Scan for the cell matching the given text and deliver its (x, y) coordinate at center. 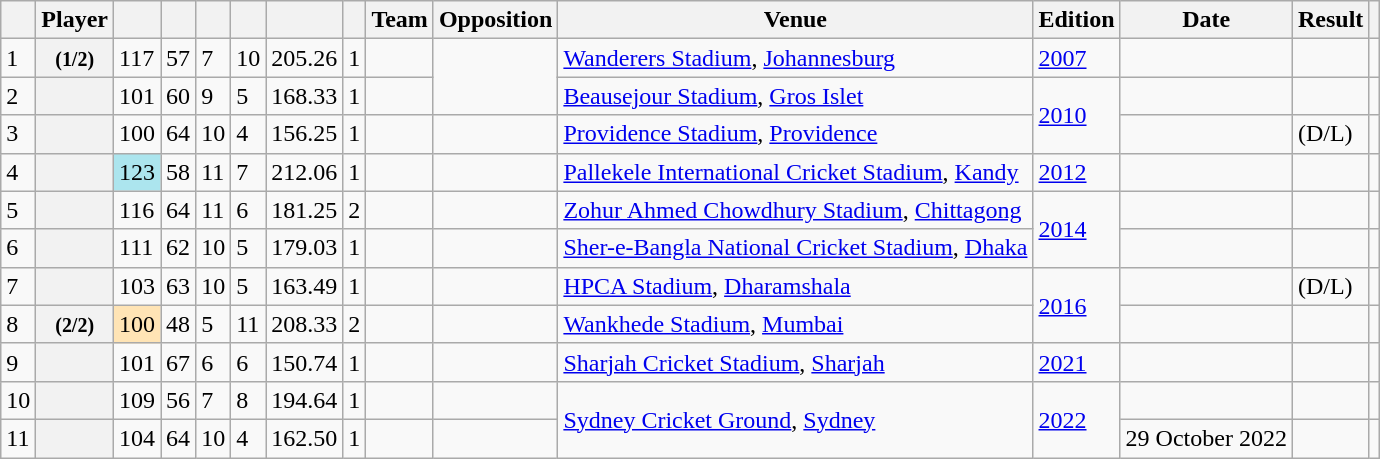
179.03 (304, 248)
168.33 (304, 96)
2021 (1076, 362)
2007 (1076, 58)
Venue (796, 20)
2016 (1076, 305)
162.50 (304, 438)
103 (138, 286)
Pallekele International Cricket Stadium, Kandy (796, 172)
Date (1206, 20)
163.49 (304, 286)
58 (178, 172)
Zohur Ahmed Chowdhury Stadium, Chittagong (796, 210)
208.33 (304, 324)
(1/2) (75, 58)
Player (75, 20)
48 (178, 324)
117 (138, 58)
60 (178, 96)
HPCA Stadium, Dharamshala (796, 286)
116 (138, 210)
2022 (1076, 419)
Sharjah Cricket Stadium, Sharjah (796, 362)
194.64 (304, 400)
156.25 (304, 134)
63 (178, 286)
2012 (1076, 172)
150.74 (304, 362)
(2/2) (75, 324)
57 (178, 58)
2010 (1076, 115)
29 October 2022 (1206, 438)
Result (1330, 20)
56 (178, 400)
123 (138, 172)
Team (400, 20)
67 (178, 362)
111 (138, 248)
62 (178, 248)
205.26 (304, 58)
Providence Stadium, Providence (796, 134)
Opposition (495, 20)
Wankhede Stadium, Mumbai (796, 324)
Edition (1076, 20)
Sydney Cricket Ground, Sydney (796, 419)
109 (138, 400)
Wanderers Stadium, Johannesburg (796, 58)
Sher-e-Bangla National Cricket Stadium, Dhaka (796, 248)
212.06 (304, 172)
Beausejour Stadium, Gros Islet (796, 96)
2014 (1076, 229)
181.25 (304, 210)
104 (138, 438)
3 (18, 134)
